Return [x, y] of the center of cell containing provided text 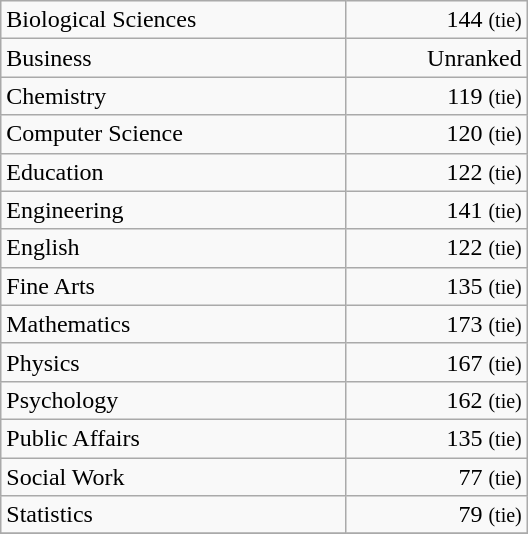
173 (tie) [436, 324]
162 (tie) [436, 400]
Biological Sciences [174, 20]
English [174, 248]
79 (tie) [436, 515]
Psychology [174, 400]
Fine Arts [174, 286]
Statistics [174, 515]
Social Work [174, 477]
Public Affairs [174, 438]
Engineering [174, 210]
Business [174, 58]
77 (tie) [436, 477]
144 (tie) [436, 20]
Chemistry [174, 96]
167 (tie) [436, 362]
Physics [174, 362]
120 (tie) [436, 134]
Mathematics [174, 324]
Computer Science [174, 134]
Education [174, 172]
119 (tie) [436, 96]
141 (tie) [436, 210]
Unranked [436, 58]
